Extract the [x, y] coordinate from the center of the cell holding the provided text.  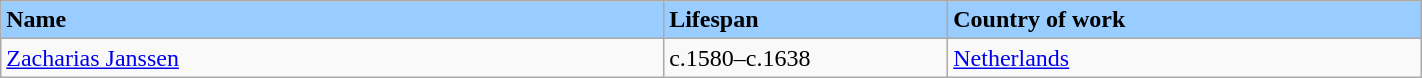
Lifespan [806, 20]
c.1580–c.1638 [806, 58]
Country of work [1185, 20]
Zacharias Janssen [332, 58]
Netherlands [1185, 58]
Name [332, 20]
